Extract the [x, y] coordinate from the center of the cell holding the provided text.  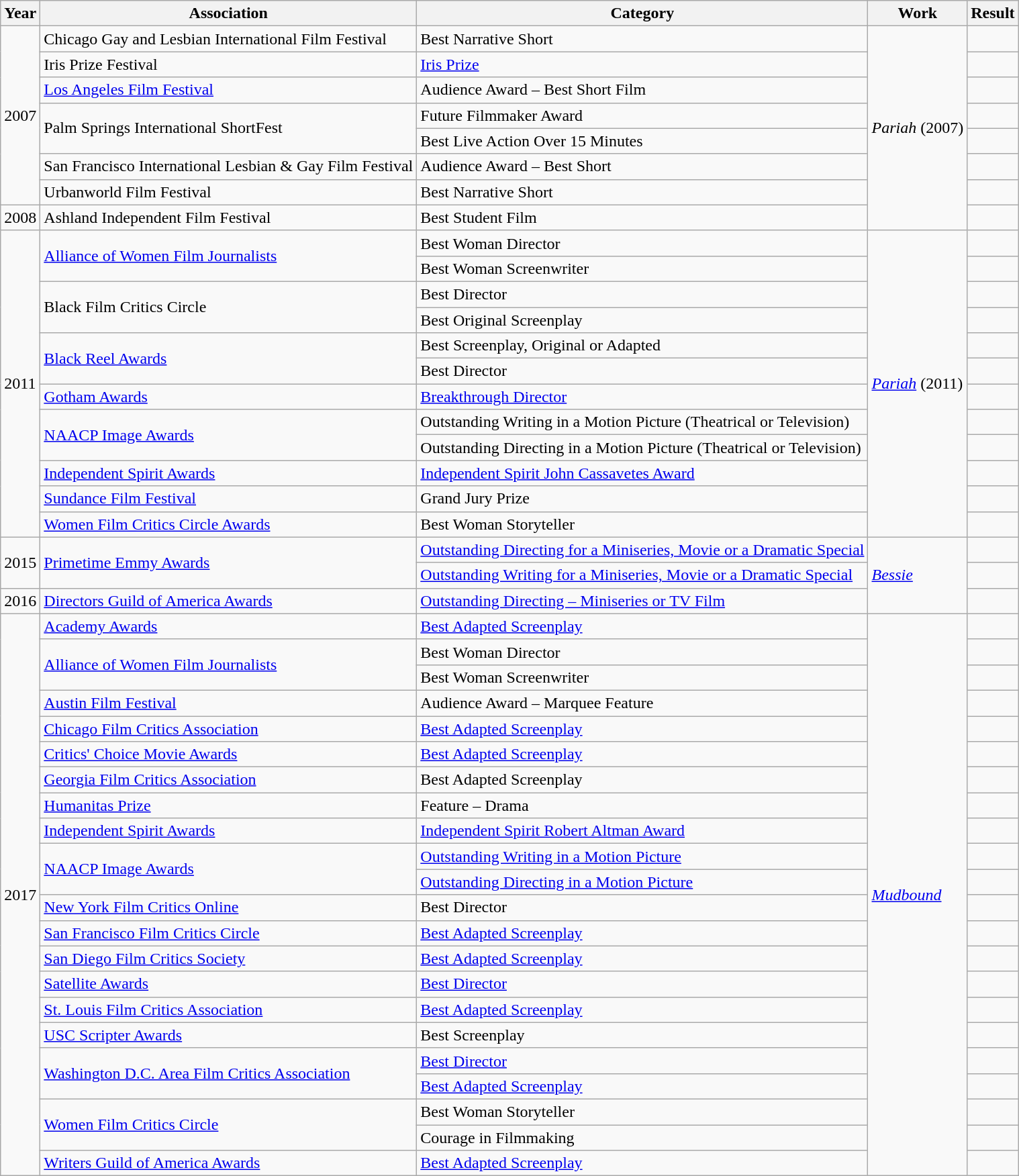
Best Screenplay, Original or Adapted [642, 346]
Outstanding Directing in a Motion Picture (Theatrical or Television) [642, 448]
Audience Award – Best Short Film [642, 90]
Washington D.C. Area Film Critics Association [228, 1073]
2017 [20, 894]
New York Film Critics Online [228, 908]
Iris Prize Festival [228, 64]
Pariah (2011) [918, 384]
Sundance Film Festival [228, 499]
Outstanding Writing for a Miniseries, Movie or a Dramatic Special [642, 575]
Grand Jury Prize [642, 499]
Primetime Emmy Awards [228, 562]
Black Film Critics Circle [228, 307]
San Diego Film Critics Society [228, 959]
Outstanding Writing in a Motion Picture (Theatrical or Television) [642, 422]
Work [918, 13]
Association [228, 13]
Iris Prize [642, 64]
St. Louis Film Critics Association [228, 1010]
2016 [20, 601]
Satellite Awards [228, 984]
Directors Guild of America Awards [228, 601]
2008 [20, 217]
Year [20, 13]
Best Live Action Over 15 Minutes [642, 141]
Best Original Screenplay [642, 320]
Pariah (2007) [918, 128]
Independent Spirit Robert Altman Award [642, 831]
Audience Award – Marquee Feature [642, 703]
Chicago Gay and Lesbian International Film Festival [228, 39]
Bessie [918, 575]
Audience Award – Best Short [642, 166]
2011 [20, 384]
2015 [20, 562]
Future Filmmaker Award [642, 115]
Outstanding Directing – Miniseries or TV Film [642, 601]
Urbanworld Film Festival [228, 192]
San Francisco Film Critics Circle [228, 933]
Women Film Critics Circle Awards [228, 524]
Courage in Filmmaking [642, 1138]
Breakthrough Director [642, 397]
Best Student Film [642, 217]
Palm Springs International ShortFest [228, 128]
USC Scripter Awards [228, 1035]
Mudbound [918, 894]
Outstanding Directing in a Motion Picture [642, 882]
Women Film Critics Circle [228, 1124]
Gotham Awards [228, 397]
Ashland Independent Film Festival [228, 217]
Independent Spirit John Cassavetes Award [642, 473]
Best Screenplay [642, 1035]
Critics' Choice Movie Awards [228, 754]
Black Reel Awards [228, 358]
Outstanding Directing for a Miniseries, Movie or a Dramatic Special [642, 550]
Writers Guild of America Awards [228, 1163]
Feature – Drama [642, 805]
Academy Awards [228, 626]
Result [993, 13]
Chicago Film Critics Association [228, 728]
Outstanding Writing in a Motion Picture [642, 856]
Humanitas Prize [228, 805]
Austin Film Festival [228, 703]
Georgia Film Critics Association [228, 780]
Category [642, 13]
Los Angeles Film Festival [228, 90]
San Francisco International Lesbian & Gay Film Festival [228, 166]
2007 [20, 115]
